Scan for the cell matching the given text and deliver its (x, y) coordinate at center. 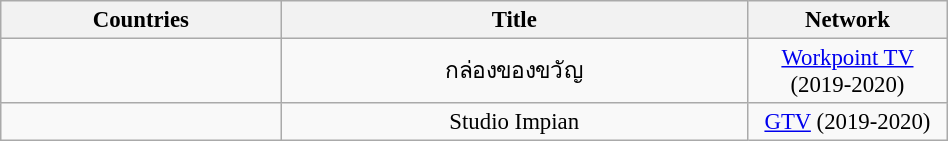
Countries (141, 20)
Network (848, 20)
กล่องของขวัญ (514, 72)
GTV (2019-2020) (848, 122)
Workpoint TV (2019-2020) (848, 72)
Studio Impian (514, 122)
Title (514, 20)
